Find where the given text appears and provide that cell's center as [X, Y] coordinate. 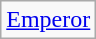
Emperor [48, 20]
